Locate the cell with the specified text and output its (X, Y) center coordinate. 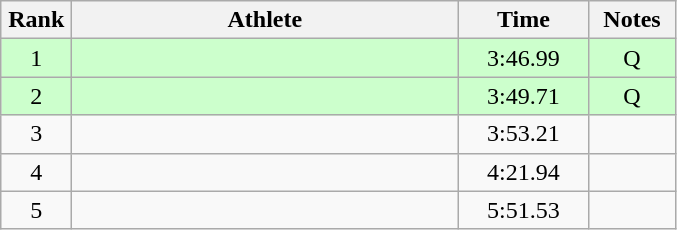
3 (36, 134)
5 (36, 210)
1 (36, 58)
Time (524, 20)
3:46.99 (524, 58)
Athlete (265, 20)
Rank (36, 20)
3:53.21 (524, 134)
Notes (632, 20)
4:21.94 (524, 172)
2 (36, 96)
3:49.71 (524, 96)
5:51.53 (524, 210)
4 (36, 172)
